Determine the (X, Y) coordinate at the center of the cell enclosing the given text.  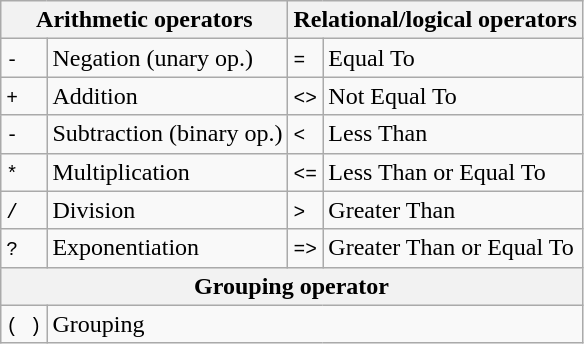
Not Equal To (452, 96)
Less Than (452, 134)
Multiplication (168, 172)
< (306, 134)
+ (24, 96)
Grouping operator (292, 286)
<> (306, 96)
> (306, 210)
Greater Than or Equal To (452, 248)
Relational/logical operators (435, 20)
/ (24, 210)
Arithmetic operators (144, 20)
Addition (168, 96)
= (306, 58)
Equal To (452, 58)
Division (168, 210)
Grouping (314, 324)
Greater Than (452, 210)
Less Than or Equal To (452, 172)
( ) (24, 324)
Subtraction (binary op.) (168, 134)
<= (306, 172)
? (24, 248)
Negation (unary op.) (168, 58)
Exponentiation (168, 248)
* (24, 172)
=> (306, 248)
